Capture the cell that displays the provided text and extract its (x, y) central coordinate. 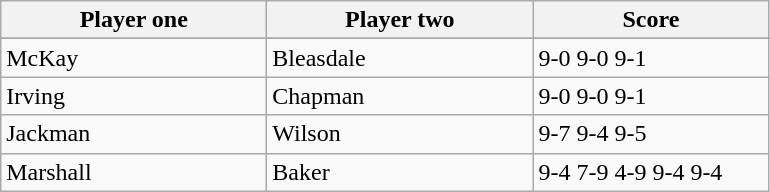
McKay (134, 58)
Baker (400, 172)
Jackman (134, 134)
Player one (134, 20)
Chapman (400, 96)
Bleasdale (400, 58)
9-4 7-9 4-9 9-4 9-4 (651, 172)
9-7 9-4 9-5 (651, 134)
Irving (134, 96)
Score (651, 20)
Wilson (400, 134)
Player two (400, 20)
Marshall (134, 172)
